Pinpoint the cell where the given text exists, returning its [x, y] midpoint coordinate. 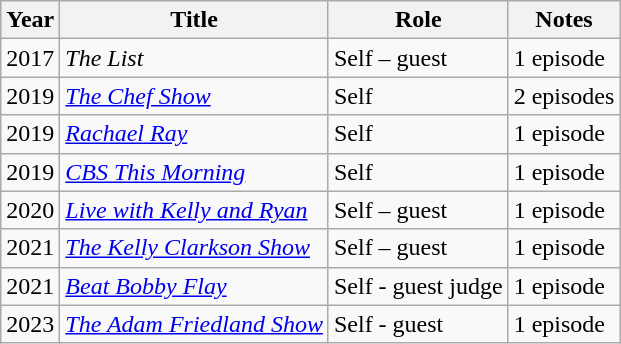
The Kelly Clarkson Show [194, 248]
CBS This Morning [194, 172]
Self - guest judge [418, 286]
Year [30, 20]
The Adam Friedland Show [194, 324]
The Chef Show [194, 96]
Title [194, 20]
Notes [564, 20]
Role [418, 20]
Beat Bobby Flay [194, 286]
2023 [30, 324]
Live with Kelly and Ryan [194, 210]
2020 [30, 210]
The List [194, 58]
2 episodes [564, 96]
Self - guest [418, 324]
2017 [30, 58]
Rachael Ray [194, 134]
